Determine the (X, Y) coordinate at the center of the cell enclosing the given text.  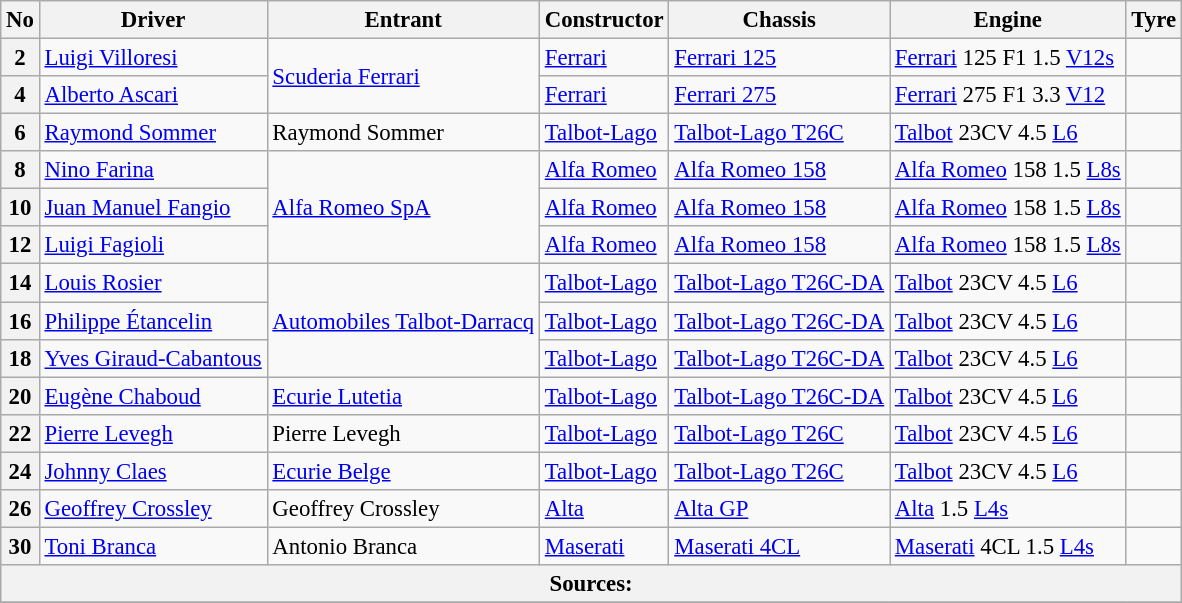
Luigi Fagioli (153, 245)
Alfa Romeo SpA (403, 208)
Alta GP (780, 509)
30 (20, 546)
Antonio Branca (403, 546)
Eugène Chaboud (153, 396)
Tyre (1154, 20)
10 (20, 208)
Alta 1.5 L4s (1008, 509)
Juan Manuel Fangio (153, 208)
4 (20, 95)
12 (20, 245)
Scuderia Ferrari (403, 76)
6 (20, 133)
Luigi Villoresi (153, 58)
22 (20, 433)
16 (20, 321)
Nino Farina (153, 170)
26 (20, 509)
Alta (604, 509)
Alberto Ascari (153, 95)
Chassis (780, 20)
Constructor (604, 20)
8 (20, 170)
20 (20, 396)
Maserati 4CL 1.5 L4s (1008, 546)
Ferrari 275 (780, 95)
Maserati 4CL (780, 546)
Ecurie Belge (403, 471)
Engine (1008, 20)
18 (20, 358)
Ferrari 125 (780, 58)
Yves Giraud-Cabantous (153, 358)
Automobiles Talbot-Darracq (403, 320)
Entrant (403, 20)
Ferrari 275 F1 3.3 V12 (1008, 95)
Driver (153, 20)
Toni Branca (153, 546)
Sources: (592, 584)
Johnny Claes (153, 471)
Philippe Étancelin (153, 321)
24 (20, 471)
No (20, 20)
Louis Rosier (153, 283)
Ecurie Lutetia (403, 396)
2 (20, 58)
14 (20, 283)
Maserati (604, 546)
Ferrari 125 F1 1.5 V12s (1008, 58)
